Scan for the cell matching the given text and deliver its [X, Y] coordinate at center. 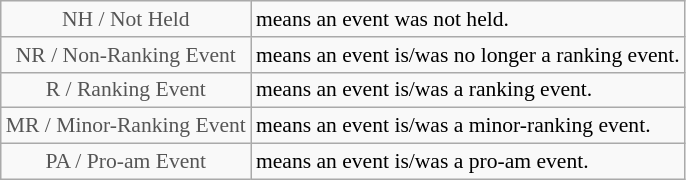
NH / Not Held [126, 19]
PA / Pro-am Event [126, 162]
means an event is/was a minor-ranking event. [468, 126]
means an event is/was no longer a ranking event. [468, 55]
R / Ranking Event [126, 90]
means an event is/was a ranking event. [468, 90]
MR / Minor-Ranking Event [126, 126]
means an event was not held. [468, 19]
means an event is/was a pro-am event. [468, 162]
NR / Non-Ranking Event [126, 55]
